Determine the (X, Y) coordinate at the center of the cell enclosing the given text.  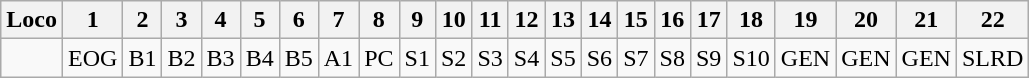
6 (298, 20)
11 (490, 20)
SLRD (992, 58)
22 (992, 20)
S7 (636, 58)
S1 (417, 58)
3 (182, 20)
20 (866, 20)
21 (926, 20)
17 (708, 20)
10 (453, 20)
B5 (298, 58)
B1 (142, 58)
14 (599, 20)
1 (92, 20)
S9 (708, 58)
7 (338, 20)
2 (142, 20)
19 (805, 20)
18 (751, 20)
4 (220, 20)
5 (260, 20)
A1 (338, 58)
S3 (490, 58)
PC (379, 58)
B2 (182, 58)
S5 (563, 58)
S6 (599, 58)
S8 (672, 58)
15 (636, 20)
Loco (32, 20)
S2 (453, 58)
EOG (92, 58)
12 (526, 20)
16 (672, 20)
9 (417, 20)
B4 (260, 58)
S4 (526, 58)
13 (563, 20)
B3 (220, 58)
8 (379, 20)
S10 (751, 58)
